Find where the given text appears and provide that cell's center as (X, Y) coordinate. 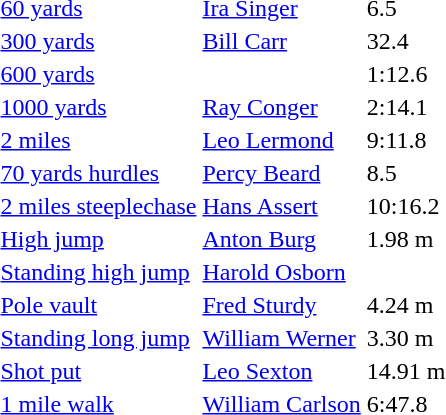
William Werner (282, 338)
Harold Osborn (282, 272)
Leo Sexton (282, 371)
Hans Assert (282, 206)
Leo Lermond (282, 140)
Fred Sturdy (282, 305)
Anton Burg (282, 239)
Percy Beard (282, 173)
Ray Conger (282, 107)
Bill Carr (282, 41)
